Return [X, Y] of the center of cell containing provided text 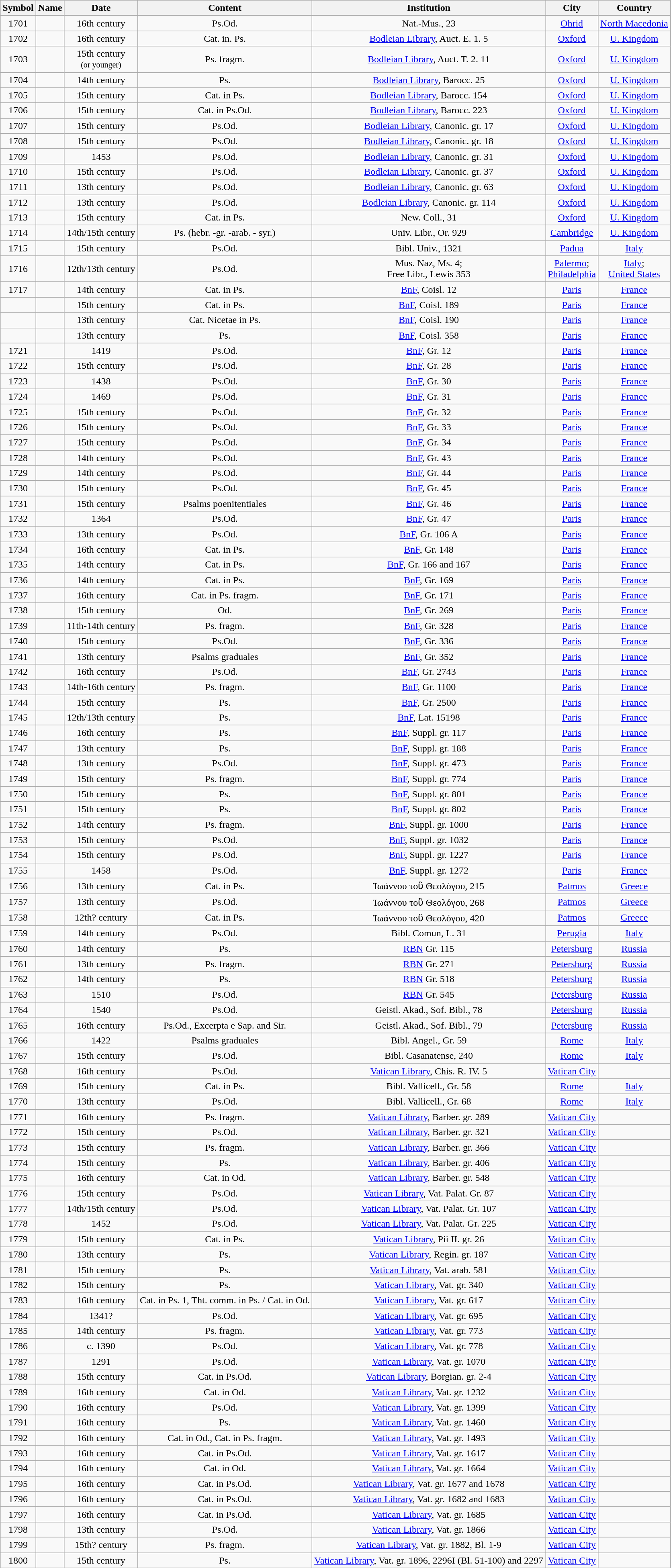
1749 [18, 779]
1786 [18, 1346]
BnF, Coisl. 358 [429, 335]
BnF, Gr. 12 [429, 351]
Bibl. Casanatense, 240 [429, 1056]
Vatican Library, Vat. gr. 1896, 2296I (Bl. 51-100) and 2297 [429, 1560]
1740 [18, 641]
BnF, Gr. 32 [429, 412]
1458 [101, 870]
Vatican Library, Barber. gr. 321 [429, 1132]
1729 [18, 473]
1703 [18, 59]
1716 [18, 269]
1770 [18, 1102]
Vatican Library, Vat. gr. 1685 [429, 1514]
1742 [18, 672]
Vatican Library, Vat. gr. 1682 and 1683 [429, 1499]
1787 [18, 1362]
1712 [18, 202]
1755 [18, 870]
BnF, Gr. 2500 [429, 702]
1722 [18, 366]
1779 [18, 1239]
1753 [18, 840]
Vatican Library, Vat. gr. 695 [429, 1315]
Vatican Library, Vat. gr. 1882, Bl. 1-9 [429, 1545]
BnF, Coisl. 189 [429, 305]
1764 [18, 1010]
1744 [18, 702]
Vatican Library, Vat. Palat. Gr. 225 [429, 1224]
Vatican Library, Vat. gr. 1460 [429, 1423]
Bodleian Library, Canonic. gr. 114 [429, 202]
Vatican Library, Vat. Palat. Gr. 87 [429, 1193]
BnF, Suppl. gr. 801 [429, 794]
1767 [18, 1056]
Bodleian Library, Canonic. gr. 17 [429, 126]
Mus. Naz, Ms. 4;Free Libr., Lewis 353 [429, 269]
1789 [18, 1392]
BnF, Gr. 269 [429, 610]
Ps. (hebr. -gr. -arab. - syr.) [225, 233]
Vatican Library, Vat. gr. 1664 [429, 1468]
1771 [18, 1117]
1706 [18, 110]
Ohrid [572, 23]
1469 [101, 396]
1795 [18, 1484]
BnF, Suppl. gr. 774 [429, 779]
BnF, Gr. 166 and 167 [429, 565]
1797 [18, 1514]
Univ. Libr., Or. 929 [429, 233]
1364 [101, 519]
BnF, Gr. 43 [429, 457]
Cambridge [572, 233]
1769 [18, 1086]
1754 [18, 855]
BnF, Gr. 171 [429, 595]
Vatican Library, Barber. gr. 548 [429, 1178]
1737 [18, 595]
1291 [101, 1362]
BnF, Gr. 2743 [429, 672]
Cat. in. Ps. [225, 39]
1717 [18, 290]
1747 [18, 748]
Padua [572, 248]
1775 [18, 1178]
1746 [18, 733]
1713 [18, 218]
1745 [18, 718]
1510 [101, 994]
1732 [18, 519]
15th century(or younger) [101, 59]
Vatican Library, Pii II. gr. 26 [429, 1239]
1540 [101, 1010]
1762 [18, 979]
City [572, 8]
Bibl. Angel., Gr. 59 [429, 1040]
BnF, Suppl. gr. 802 [429, 809]
Vatican Library, Regin. gr. 187 [429, 1254]
Institution [429, 8]
Bibl. Vallicell., Gr. 58 [429, 1086]
BnF, Coisl. 190 [429, 320]
BnF, Gr. 28 [429, 366]
1781 [18, 1270]
1776 [18, 1193]
BnF, Gr. 44 [429, 473]
Bodleian Library, Barocc. 223 [429, 110]
Bibl. Comun, L. 31 [429, 933]
1438 [101, 381]
1341? [101, 1315]
1792 [18, 1438]
1711 [18, 187]
BnF, Suppl. gr. 1000 [429, 825]
BnF, Gr. 1100 [429, 687]
1734 [18, 549]
1708 [18, 141]
Ps.Od., Excerpta e Sap. and Sir. [225, 1025]
Bodleian Library, Canonic. gr. 31 [429, 156]
1702 [18, 39]
Vatican Library, Vat. gr. 1677 and 1678 [429, 1484]
BnF, Gr. 47 [429, 519]
1773 [18, 1147]
1794 [18, 1468]
1751 [18, 809]
RBN Gr. 115 [429, 949]
1714 [18, 233]
1798 [18, 1529]
c. 1390 [101, 1346]
1739 [18, 626]
Bodleian Library, Canonic. gr. 18 [429, 141]
BnF, Suppl. gr. 1032 [429, 840]
1709 [18, 156]
Vatican Library, Vat. gr. 1866 [429, 1529]
Palermo;Philadelphia [572, 269]
Cat. in Ps. fragm. [225, 595]
Vatican Library, Vat. gr. 1493 [429, 1438]
Vatican Library, Vat. gr. 340 [429, 1285]
Perugia [572, 933]
Bodleian Library, Auct. T. 2. 11 [429, 59]
1715 [18, 248]
Cat. Nicetae in Ps. [225, 320]
BnF, Gr. 169 [429, 580]
1728 [18, 457]
1721 [18, 351]
1784 [18, 1315]
1790 [18, 1407]
1701 [18, 23]
1725 [18, 412]
Bibl. Vallicell., Gr. 68 [429, 1102]
12th? century [101, 918]
Cat. in Ps. 1, Tht. comm. in Ps. / Cat. in Od. [225, 1300]
1791 [18, 1423]
1750 [18, 794]
1761 [18, 964]
BnF, Gr. 106 A [429, 534]
Bodleian Library, Barocc. 154 [429, 95]
BnF, Gr. 328 [429, 626]
1796 [18, 1499]
Italy; United States [634, 269]
Vatican Library, Vat. arab. 581 [429, 1270]
Vatican Library, Chis. R. IV. 5 [429, 1071]
Ίωάννου τοὒ Θεολόγου, 215 [429, 886]
BnF, Gr. 46 [429, 504]
Name [50, 8]
BnF, Coisl. 12 [429, 290]
Vatican Library, Vat. gr. 778 [429, 1346]
BnF, Gr. 336 [429, 641]
Psalms poenitentiales [225, 504]
1726 [18, 427]
BnF, Suppl. gr. 1272 [429, 870]
1758 [18, 918]
1704 [18, 80]
Vatican Library, Vat. Palat. Gr. 107 [429, 1209]
Bibl. Univ., 1321 [429, 248]
BnF, Suppl. gr. 117 [429, 733]
BnF, Gr. 33 [429, 427]
1756 [18, 886]
1757 [18, 902]
Vatican Library, Vat. gr. 1070 [429, 1362]
North Macedonia [634, 23]
New. Coll., 31 [429, 218]
1741 [18, 656]
1785 [18, 1331]
Vatican Library, Vat. gr. 1232 [429, 1392]
1733 [18, 534]
11th-14th century [101, 626]
Symbol [18, 8]
Vatican Library, Vat. gr. 773 [429, 1331]
1727 [18, 442]
1788 [18, 1377]
Vatican Library, Borgian. gr. 2-4 [429, 1377]
BnF, Suppl. gr. 188 [429, 748]
1748 [18, 764]
Bodleian Library, Canonic. gr. 37 [429, 171]
1799 [18, 1545]
1772 [18, 1132]
Cat. in Od., Cat. in Ps. fragm. [225, 1438]
Vatican Library, Vat. gr. 1617 [429, 1453]
BnF, Suppl. gr. 1227 [429, 855]
Ίωάννου τοὒ Θεολόγου, 420 [429, 918]
Bodleian Library, Auct. E. 1. 5 [429, 39]
1738 [18, 610]
1723 [18, 381]
RBN Gr. 518 [429, 979]
BnF, Gr. 352 [429, 656]
14th-16th century [101, 687]
1724 [18, 396]
BnF, Lat. 15198 [429, 718]
Nat.-Mus., 23 [429, 23]
Vatican Library, Vat. gr. 617 [429, 1300]
1705 [18, 95]
1735 [18, 565]
RBN Gr. 271 [429, 964]
1774 [18, 1163]
1452 [101, 1224]
BnF, Gr. 31 [429, 396]
1783 [18, 1300]
Od. [225, 610]
BnF, Gr. 148 [429, 549]
Bodleian Library, Barocc. 25 [429, 80]
1800 [18, 1560]
Vatican Library, Barber. gr. 406 [429, 1163]
1419 [101, 351]
1453 [101, 156]
1780 [18, 1254]
1760 [18, 949]
1777 [18, 1209]
Vatican Library, Barber. gr. 289 [429, 1117]
1707 [18, 126]
Vatican Library, Barber. gr. 366 [429, 1147]
Vatican Library, Vat. gr. 1399 [429, 1407]
Date [101, 8]
1710 [18, 171]
1730 [18, 488]
1422 [101, 1040]
Geistl. Akad., Sof. Bibl., 79 [429, 1025]
Ίωάννου τοὒ Θεολόγου, 268 [429, 902]
1736 [18, 580]
Bodleian Library, Canonic. gr. 63 [429, 187]
1793 [18, 1453]
BnF, Gr. 30 [429, 381]
RBN Gr. 545 [429, 994]
1752 [18, 825]
1763 [18, 994]
1743 [18, 687]
BnF, Suppl. gr. 473 [429, 764]
1765 [18, 1025]
1759 [18, 933]
1731 [18, 504]
1768 [18, 1071]
1778 [18, 1224]
1782 [18, 1285]
BnF, Gr. 34 [429, 442]
BnF, Gr. 45 [429, 488]
1766 [18, 1040]
Content [225, 8]
Country [634, 8]
Geistl. Akad., Sof. Bibl., 78 [429, 1010]
15th? century [101, 1545]
